Pinpoint the cell where the given text exists, returning its [X, Y] midpoint coordinate. 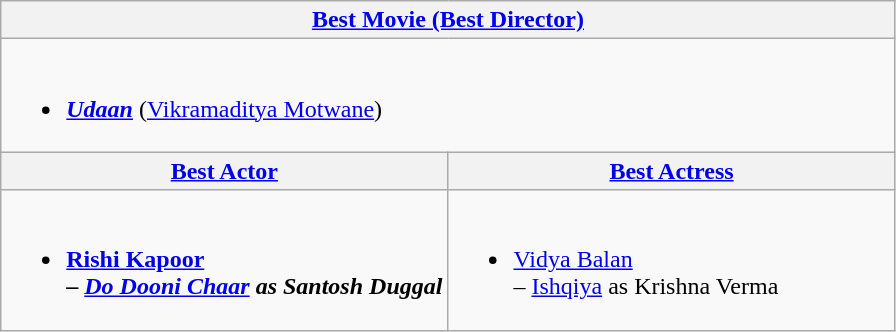
Best Actor [224, 171]
Rishi Kapoor – Do Dooni Chaar as Santosh Duggal [224, 260]
Vidya Balan – Ishqiya as Krishna Verma [672, 260]
Udaan (Vikramaditya Motwane) [448, 96]
Best Movie (Best Director) [448, 20]
Best Actress [672, 171]
